Scan for the cell matching the given text and deliver its [X, Y] coordinate at center. 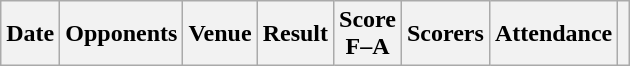
ScoreF–A [368, 34]
Opponents [122, 34]
Attendance [553, 34]
Result [295, 34]
Date [30, 34]
Venue [220, 34]
Scorers [445, 34]
